Extract the [x, y] coordinate from the center of the cell holding the provided text.  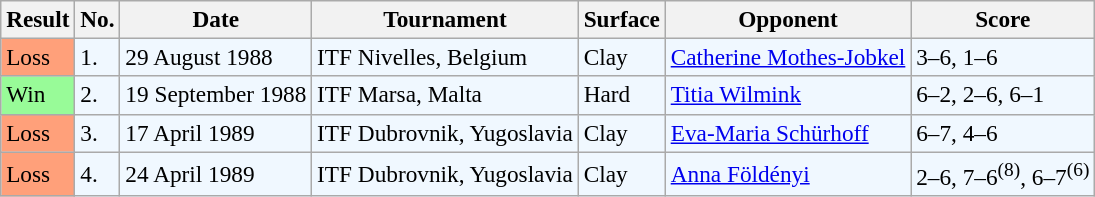
Score [1003, 19]
19 September 1988 [216, 95]
6–2, 2–6, 6–1 [1003, 95]
Surface [622, 19]
Titia Wilmink [788, 95]
Tournament [446, 19]
Catherine Mothes-Jobkel [788, 57]
2–6, 7–6(8), 6–7(6) [1003, 173]
4. [98, 173]
Result [38, 19]
Opponent [788, 19]
ITF Nivelles, Belgium [446, 57]
6–7, 4–6 [1003, 133]
1. [98, 57]
29 August 1988 [216, 57]
No. [98, 19]
ITF Marsa, Malta [446, 95]
3. [98, 133]
Win [38, 95]
2. [98, 95]
Anna Földényi [788, 173]
24 April 1989 [216, 173]
Date [216, 19]
Eva-Maria Schürhoff [788, 133]
3–6, 1–6 [1003, 57]
17 April 1989 [216, 133]
Hard [622, 95]
